Identify which cell holds the provided text, then report its [x, y] central coordinate. 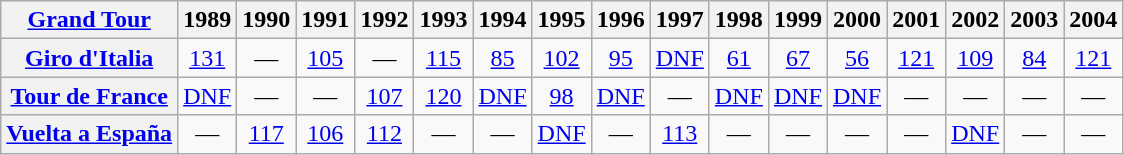
1998 [738, 20]
1992 [384, 20]
95 [620, 58]
1990 [266, 20]
84 [1034, 58]
56 [858, 58]
113 [680, 134]
2001 [916, 20]
98 [562, 96]
1993 [444, 20]
2000 [858, 20]
2003 [1034, 20]
1999 [798, 20]
1995 [562, 20]
107 [384, 96]
67 [798, 58]
109 [976, 58]
Vuelta a España [90, 134]
2002 [976, 20]
1989 [208, 20]
112 [384, 134]
115 [444, 58]
120 [444, 96]
1996 [620, 20]
61 [738, 58]
1991 [326, 20]
1997 [680, 20]
131 [208, 58]
Grand Tour [90, 20]
Tour de France [90, 96]
117 [266, 134]
85 [502, 58]
102 [562, 58]
105 [326, 58]
2004 [1094, 20]
106 [326, 134]
1994 [502, 20]
Giro d'Italia [90, 58]
